Identify which cell holds the provided text, then report its (x, y) central coordinate. 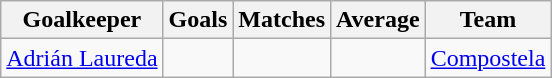
Adrián Laureda (82, 58)
Matches (282, 20)
Goalkeeper (82, 20)
Average (378, 20)
Goals (198, 20)
Team (488, 20)
Compostela (488, 58)
